For the text-containing cell, return its midpoint in [X, Y] coordinate format. 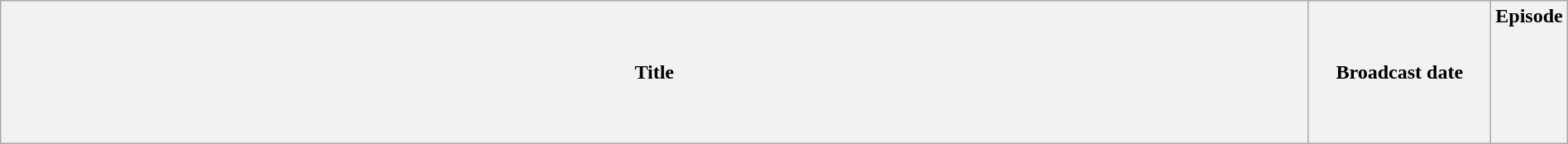
Title [655, 73]
Broadcast date [1399, 73]
Episode [1529, 73]
